Locate the cell with the specified text and output its (x, y) center coordinate. 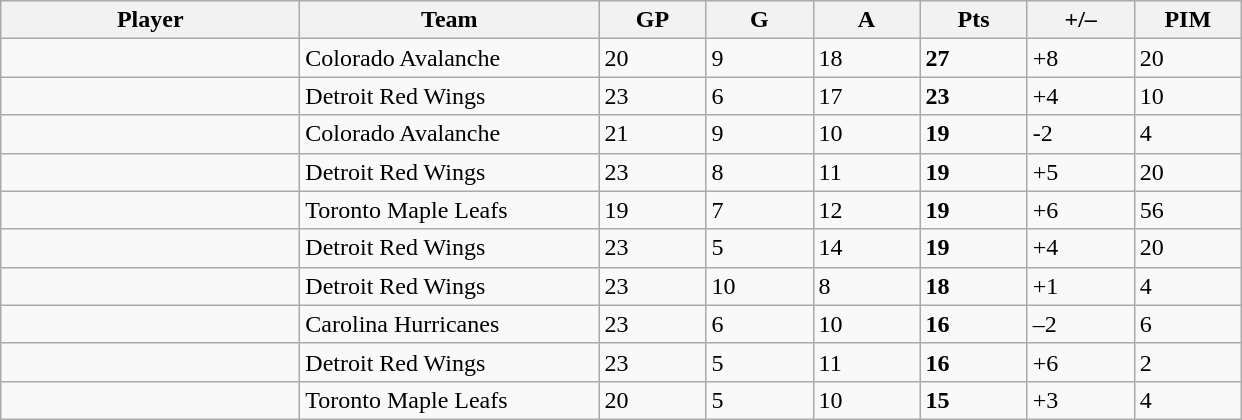
Team (450, 20)
PIM (1188, 20)
56 (1188, 210)
+1 (1080, 286)
GP (652, 20)
2 (1188, 362)
14 (866, 248)
+5 (1080, 172)
+8 (1080, 58)
Player (150, 20)
+/– (1080, 20)
Pts (974, 20)
27 (974, 58)
21 (652, 134)
17 (866, 96)
G (760, 20)
+3 (1080, 400)
12 (866, 210)
-2 (1080, 134)
Carolina Hurricanes (450, 324)
–2 (1080, 324)
7 (760, 210)
A (866, 20)
15 (974, 400)
